Return [x, y] of the center of cell containing provided text 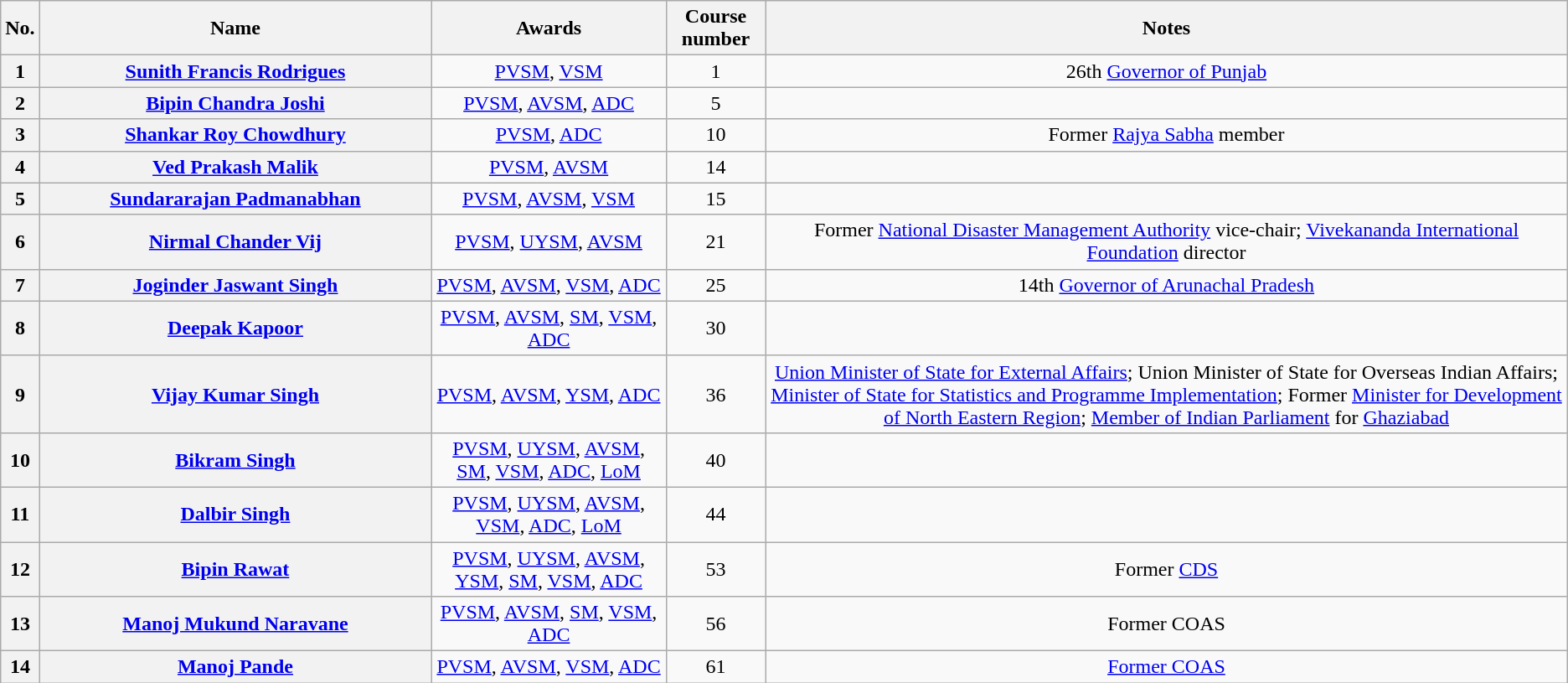
9 [20, 394]
8 [20, 329]
PVSM, UYSM, AVSM, VSM, ADC, LoM [549, 515]
Dalbir Singh [235, 515]
13 [20, 623]
Course number [715, 28]
21 [715, 241]
No. [20, 28]
Former CDS [1167, 568]
25 [715, 285]
Manoj Pande [235, 667]
Nirmal Chander Vij [235, 241]
61 [715, 667]
PVSM, AVSM, ADC [549, 103]
PVSM, UYSM, AVSM, SM, VSM, ADC, LoM [549, 459]
14th Governor of Arunachal Pradesh [1167, 285]
PVSM, AVSM, VSM [549, 199]
PVSM, VSM [549, 71]
Vijay Kumar Singh [235, 394]
26th Governor of Punjab [1167, 71]
Shankar Roy Chowdhury [235, 135]
53 [715, 568]
Notes [1167, 28]
Name [235, 28]
Former Rajya Sabha member [1167, 135]
Sundararajan Padmanabhan [235, 199]
36 [715, 394]
Awards [549, 28]
Bikram Singh [235, 459]
4 [20, 167]
PVSM, UYSM, AVSM [549, 241]
PVSM, AVSM, YSM, ADC [549, 394]
Manoj Mukund Naravane [235, 623]
2 [20, 103]
Ved Prakash Malik [235, 167]
PVSM, UYSM, AVSM, YSM, SM, VSM, ADC [549, 568]
11 [20, 515]
15 [715, 199]
Joginder Jaswant Singh [235, 285]
Former National Disaster Management Authority vice-chair; Vivekananda International Foundation director [1167, 241]
12 [20, 568]
PVSM, ADC [549, 135]
Deepak Kapoor [235, 329]
44 [715, 515]
PVSM, AVSM [549, 167]
56 [715, 623]
6 [20, 241]
7 [20, 285]
Bipin Rawat [235, 568]
30 [715, 329]
3 [20, 135]
40 [715, 459]
Bipin Chandra Joshi [235, 103]
Sunith Francis Rodrigues [235, 71]
